Find where the given text appears and provide that cell's center as (X, Y) coordinate. 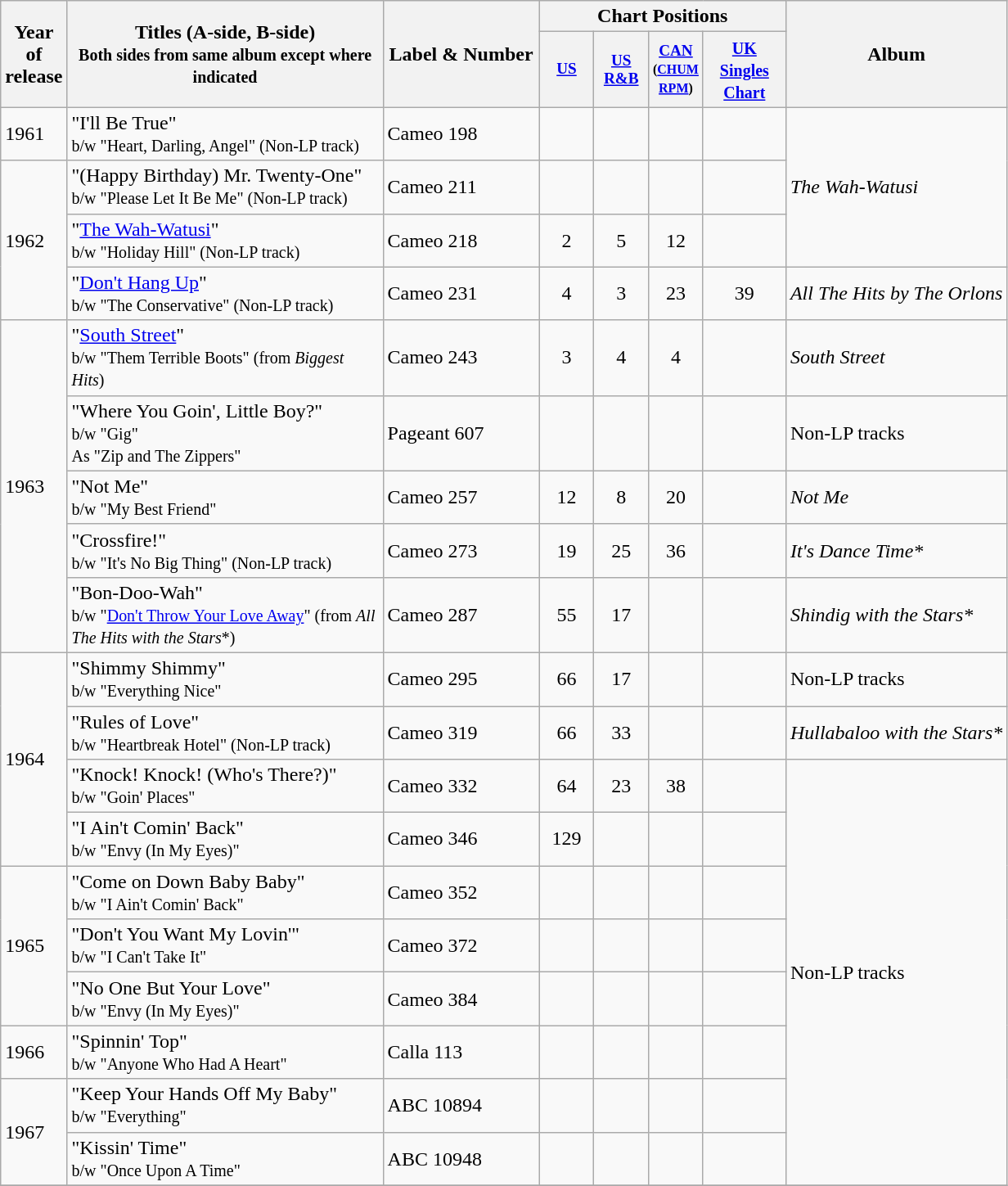
Cameo 346 (461, 840)
"Not Me"b/w "My Best Friend" (225, 498)
36 (676, 550)
"Come on Down Baby Baby"b/w "I Ain't Comin' Back" (225, 892)
It's Dance Time* (896, 550)
1962 (34, 241)
All The Hits by The Orlons (896, 293)
"Kissin' Time"b/w "Once Upon A Time" (225, 1159)
South Street (896, 358)
"I'll Be True"b/w "Heart, Darling, Angel" (Non-LP track) (225, 134)
"No One But Your Love"b/w "Envy (In My Eyes)" (225, 999)
US R&B (622, 70)
Album (896, 54)
1965 (34, 946)
"Shimmy Shimmy"b/w "Everything Nice" (225, 679)
"Spinnin' Top"b/w "Anyone Who Had A Heart" (225, 1053)
The Wah-Watusi (896, 187)
Cameo 352 (461, 892)
Cameo 231 (461, 293)
5 (622, 241)
"Where You Goin', Little Boy?"b/w "Gig"As "Zip and The Zippers" (225, 433)
Cameo 319 (461, 732)
20 (676, 498)
1964 (34, 759)
"Keep Your Hands Off My Baby"b/w "Everything" (225, 1105)
129 (566, 840)
Cameo 273 (461, 550)
1967 (34, 1132)
Cameo 243 (461, 358)
Cameo 218 (461, 241)
Hullabaloo with the Stars* (896, 732)
Cameo 198 (461, 134)
UK Singles Chart (745, 70)
1966 (34, 1053)
"Crossfire!"b/w "It's No Big Thing" (Non-LP track) (225, 550)
Year of release (34, 54)
19 (566, 550)
Cameo 295 (461, 679)
"The Wah-Watusi"b/w "Holiday Hill" (Non-LP track) (225, 241)
Chart Positions (663, 16)
55 (566, 615)
Cameo 287 (461, 615)
"South Street"b/w "Them Terrible Boots" (from Biggest Hits) (225, 358)
Not Me (896, 498)
Cameo 332 (461, 786)
ABC 10948 (461, 1159)
Titles (A-side, B-side)Both sides from same album except where indicated (225, 54)
8 (622, 498)
Shindig with the Stars* (896, 615)
"Don't Hang Up"b/w "The Conservative" (Non-LP track) (225, 293)
Pageant 607 (461, 433)
"Bon-Doo-Wah"b/w "Don't Throw Your Love Away" (from All The Hits with the Stars*) (225, 615)
33 (622, 732)
"Knock! Knock! (Who's There?)"b/w "Goin' Places" (225, 786)
Calla 113 (461, 1053)
Cameo 211 (461, 187)
"Rules of Love"b/w "Heartbreak Hotel" (Non-LP track) (225, 732)
CAN(CHUMRPM) (676, 70)
64 (566, 786)
38 (676, 786)
39 (745, 293)
ABC 10894 (461, 1105)
"Don't You Want My Lovin'"b/w "I Can't Take It" (225, 946)
US (566, 70)
25 (622, 550)
Cameo 384 (461, 999)
"I Ain't Comin' Back"b/w "Envy (In My Eyes)" (225, 840)
Cameo 372 (461, 946)
1963 (34, 486)
Cameo 257 (461, 498)
2 (566, 241)
"(Happy Birthday) Mr. Twenty-One"b/w "Please Let It Be Me" (Non-LP track) (225, 187)
1961 (34, 134)
Label & Number (461, 54)
